Locate the cell with the specified text and output its (x, y) center coordinate. 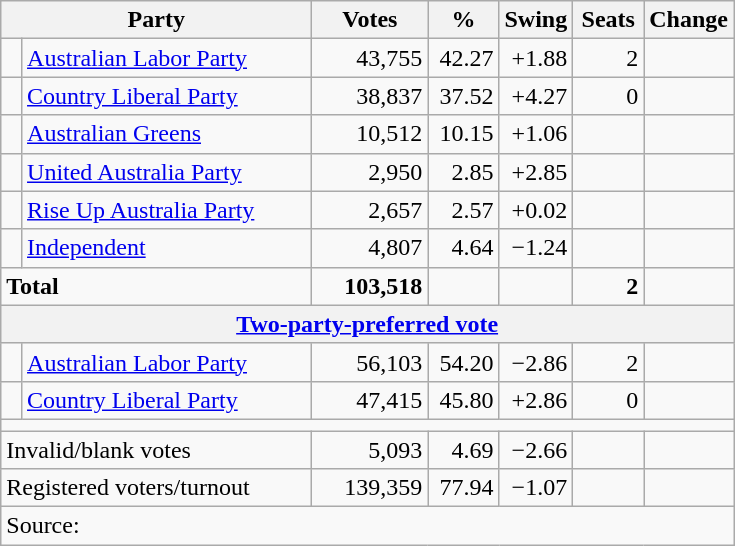
Swing (536, 20)
38,837 (370, 96)
4.69 (464, 449)
45.80 (464, 400)
Australian Greens (167, 134)
Invalid/blank votes (156, 449)
% (464, 20)
United Australia Party (167, 172)
−1.07 (536, 488)
Votes (370, 20)
139,359 (370, 488)
54.20 (464, 362)
−2.86 (536, 362)
+1.88 (536, 58)
+2.85 (536, 172)
Two-party-preferred vote (368, 324)
47,415 (370, 400)
10,512 (370, 134)
42.27 (464, 58)
43,755 (370, 58)
Change (689, 20)
Independent (167, 248)
5,093 (370, 449)
−1.24 (536, 248)
+1.06 (536, 134)
+2.86 (536, 400)
56,103 (370, 362)
4,807 (370, 248)
Rise Up Australia Party (167, 210)
Total (156, 286)
2,657 (370, 210)
2,950 (370, 172)
2.57 (464, 210)
2.85 (464, 172)
−2.66 (536, 449)
Registered voters/turnout (156, 488)
+4.27 (536, 96)
103,518 (370, 286)
10.15 (464, 134)
4.64 (464, 248)
Source: (368, 526)
+0.02 (536, 210)
Party (156, 20)
77.94 (464, 488)
37.52 (464, 96)
Seats (608, 20)
